Capture the cell that displays the provided text and extract its [X, Y] central coordinate. 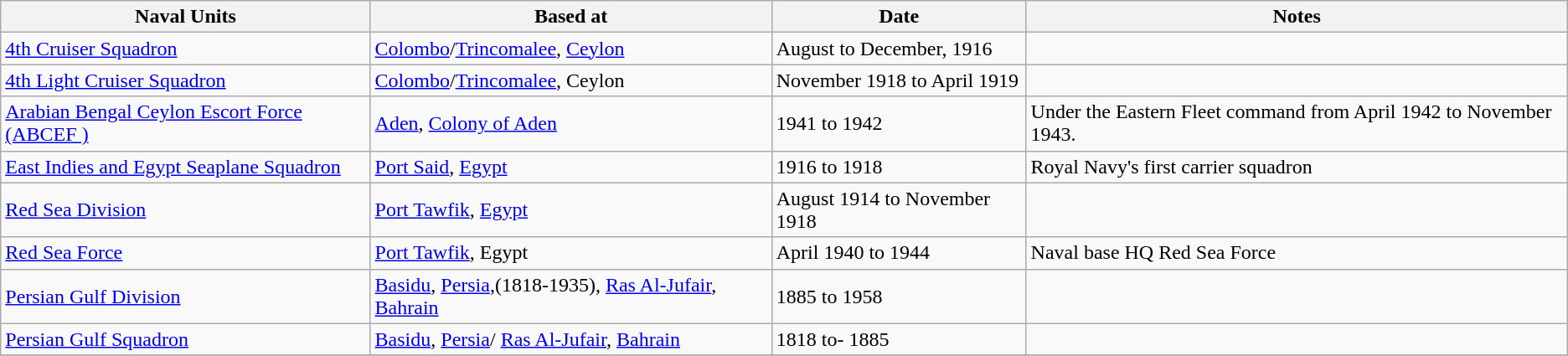
Naval Units [186, 17]
Notes [1297, 17]
Port Said, Egypt [571, 167]
Royal Navy's first carrier squadron [1297, 167]
Persian Gulf Squadron [186, 339]
1818 to- 1885 [899, 339]
4th Cruiser Squadron [186, 49]
Persian Gulf Division [186, 297]
Basidu, Persia,(1818-1935), Ras Al-Jufair, Bahrain [571, 297]
Date [899, 17]
April 1940 to 1944 [899, 253]
August to December, 1916 [899, 49]
Based at [571, 17]
4th Light Cruiser Squadron [186, 80]
Red Sea Force [186, 253]
1916 to 1918 [899, 167]
Under the Eastern Fleet command from April 1942 to November 1943. [1297, 124]
1885 to 1958 [899, 297]
Red Sea Division [186, 209]
Aden, Colony of Aden [571, 124]
1941 to 1942 [899, 124]
Naval base HQ Red Sea Force [1297, 253]
East Indies and Egypt Seaplane Squadron [186, 167]
Arabian Bengal Ceylon Escort Force (ABCEF ) [186, 124]
November 1918 to April 1919 [899, 80]
August 1914 to November 1918 [899, 209]
Basidu, Persia/ Ras Al-Jufair, Bahrain [571, 339]
